Capture the cell that displays the provided text and extract its (X, Y) central coordinate. 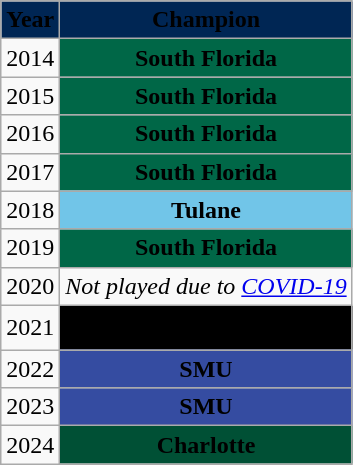
2022 (30, 369)
2015 (30, 96)
2016 (30, 134)
2024 (30, 445)
2017 (30, 172)
2019 (30, 248)
2014 (30, 58)
2023 (30, 407)
2021 (30, 328)
Charlotte (206, 445)
Year (30, 20)
2020 (30, 286)
Champion (206, 20)
Tulane (206, 210)
UCF† (206, 328)
Not played due to COVID-19 (206, 286)
2018 (30, 210)
